Extract the (x, y) coordinate from the center of the cell holding the provided text.  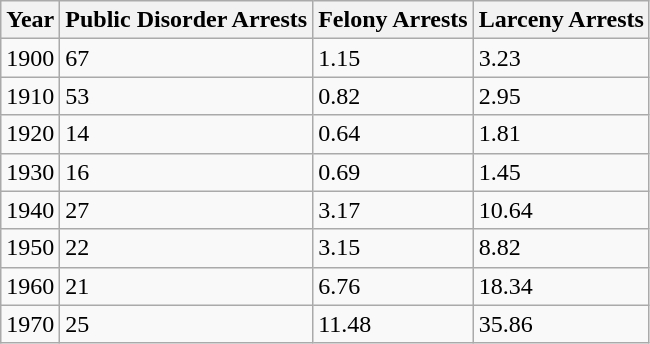
Larceny Arrests (561, 20)
16 (186, 172)
Year (30, 20)
35.86 (561, 324)
22 (186, 248)
1.81 (561, 134)
14 (186, 134)
6.76 (394, 286)
1920 (30, 134)
0.82 (394, 96)
1940 (30, 210)
3.17 (394, 210)
0.64 (394, 134)
53 (186, 96)
0.69 (394, 172)
1960 (30, 286)
8.82 (561, 248)
25 (186, 324)
21 (186, 286)
3.23 (561, 58)
1900 (30, 58)
1930 (30, 172)
67 (186, 58)
1910 (30, 96)
Felony Arrests (394, 20)
1.15 (394, 58)
27 (186, 210)
1970 (30, 324)
10.64 (561, 210)
18.34 (561, 286)
3.15 (394, 248)
Public Disorder Arrests (186, 20)
2.95 (561, 96)
11.48 (394, 324)
1950 (30, 248)
1.45 (561, 172)
